Scan for the cell matching the given text and deliver its (X, Y) coordinate at center. 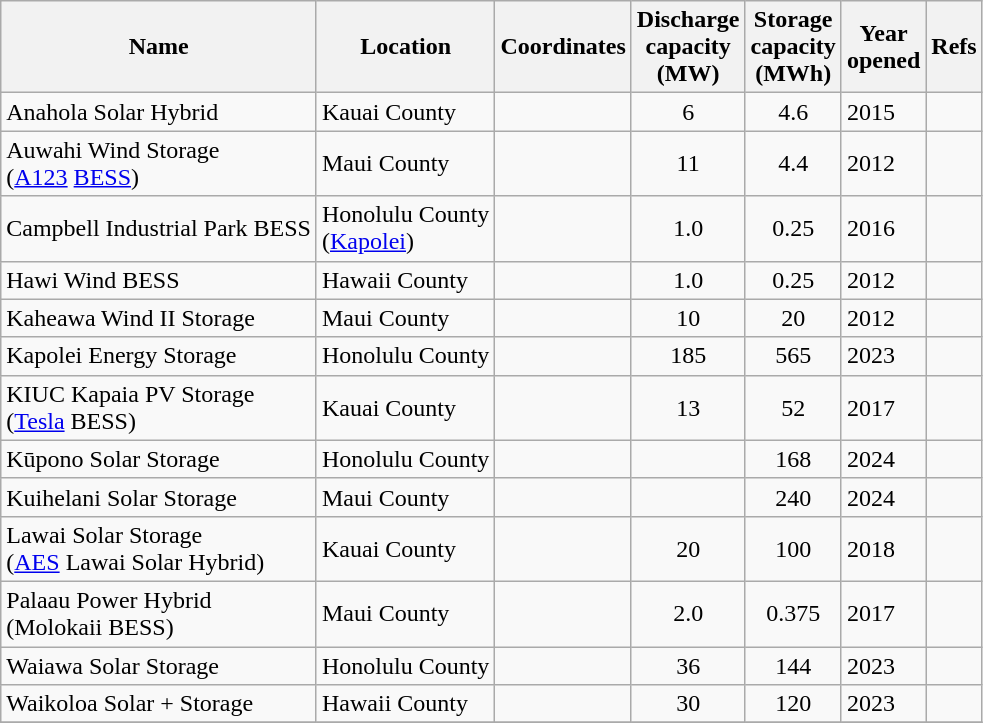
13 (688, 408)
144 (793, 665)
Anahola Solar Hybrid (159, 112)
Kūpono Solar Storage (159, 459)
Refs (954, 47)
120 (793, 704)
2018 (883, 548)
Auwahi Wind Storage(A123 BESS) (159, 164)
Coordinates (563, 47)
Name (159, 47)
11 (688, 164)
240 (793, 497)
Kapolei Energy Storage (159, 356)
Kaheawa Wind II Storage (159, 318)
185 (688, 356)
Location (405, 47)
2015 (883, 112)
52 (793, 408)
30 (688, 704)
0.375 (793, 614)
Kuihelani Solar Storage (159, 497)
565 (793, 356)
KIUC Kapaia PV Storage(Tesla BESS) (159, 408)
Waikoloa Solar + Storage (159, 704)
4.4 (793, 164)
Lawai Solar Storage(AES Lawai Solar Hybrid) (159, 548)
100 (793, 548)
Campbell Industrial Park BESS (159, 228)
Dischargecapacity(MW) (688, 47)
6 (688, 112)
Waiawa Solar Storage (159, 665)
4.6 (793, 112)
36 (688, 665)
2016 (883, 228)
Yearopened (883, 47)
10 (688, 318)
Palaau Power Hybrid(Molokaii BESS) (159, 614)
Storagecapacity(MWh) (793, 47)
168 (793, 459)
2.0 (688, 614)
Hawi Wind BESS (159, 280)
Honolulu County(Kapolei) (405, 228)
